Provide the [x, y] coordinate of the cell's center where the given text is located.  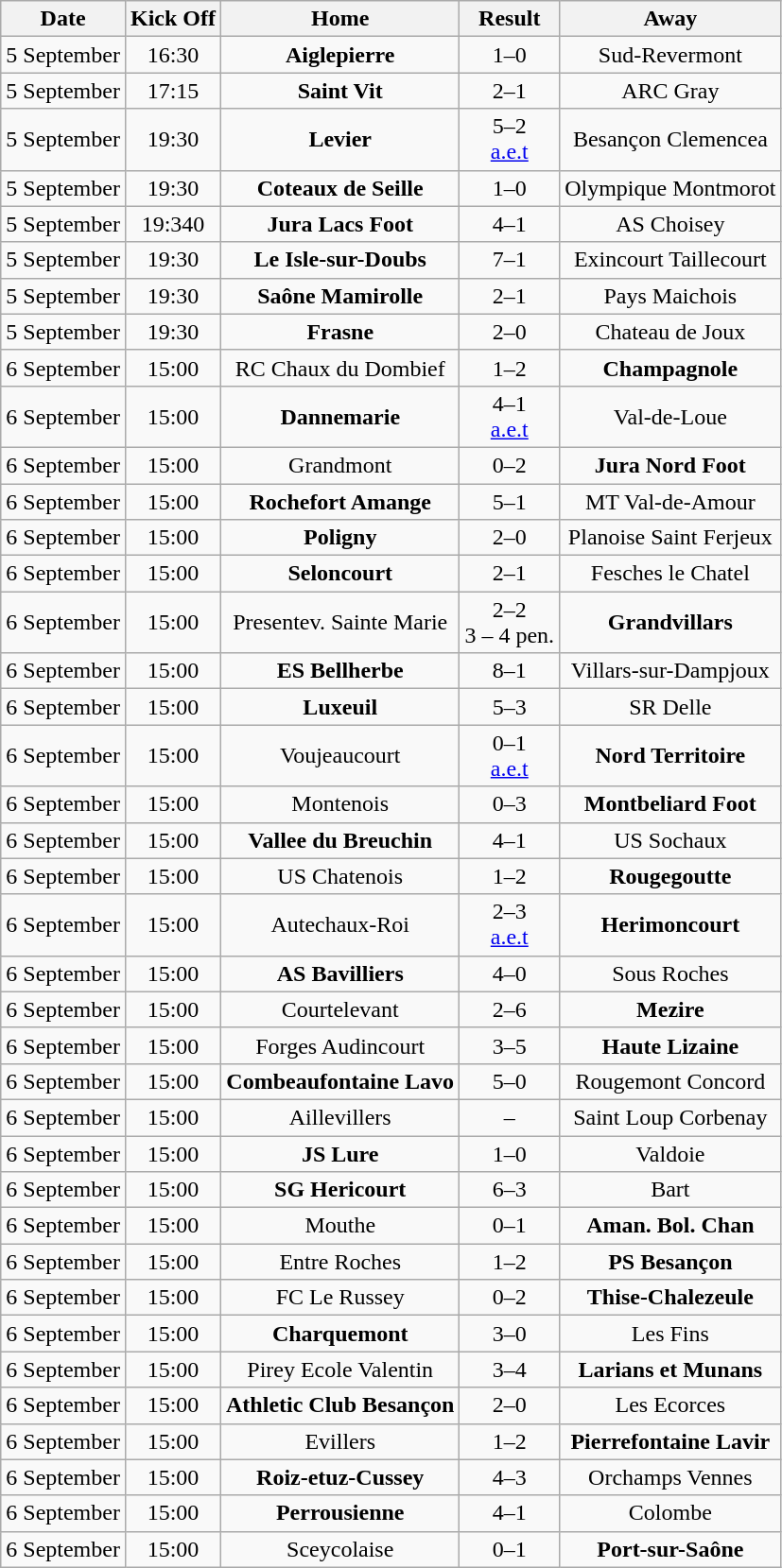
Poligny [340, 538]
Entre Roches [340, 1262]
Aiglepierre [340, 55]
Saint Vit [340, 91]
4–3 [510, 1477]
JS Lure [340, 1154]
Haute Lizaine [670, 1045]
Home [340, 19]
7–1 [510, 260]
5–2 a.e.t [510, 140]
ARC Gray [670, 91]
5–3 [510, 707]
Fesches le Chatel [670, 574]
8–1 [510, 671]
Pays Maichois [670, 296]
3–0 [510, 1334]
Pierrefontaine Lavir [670, 1441]
Levier [340, 140]
US Sochaux [670, 840]
Mezire [670, 1009]
Le Isle-sur-Doubs [340, 260]
Date [63, 19]
Autechaux-Roi [340, 924]
Athletic Club Besançon [340, 1405]
19:340 [172, 224]
Villars-sur-Dampjoux [670, 671]
– [510, 1117]
Olympique Montmorot [670, 188]
Nord Territoire [670, 756]
Planoise Saint Ferjeux [670, 538]
Jura Lacs Foot [340, 224]
AS Choisey [670, 224]
Larians et Munans [670, 1370]
Combeaufontaine Lavo [340, 1081]
Saint Loup Corbenay [670, 1117]
US Chatenois [340, 876]
Luxeuil [340, 707]
Les Ecorces [670, 1405]
Result [510, 19]
Frasne [340, 332]
Aman. Bol. Chan [670, 1226]
16:30 [172, 55]
Chateau de Joux [670, 332]
Roiz-etuz-Cussey [340, 1477]
Besançon Clemencea [670, 140]
0–3 [510, 804]
5–1 [510, 502]
Exincourt Taillecourt [670, 260]
ES Bellherbe [340, 671]
SG Hericourt [340, 1190]
2–6 [510, 1009]
Jura Nord Foot [670, 465]
Rougemont Concord [670, 1081]
Thise-Chalezeule [670, 1298]
Saône Mamirolle [340, 296]
Away [670, 19]
AS Bavilliers [340, 974]
3–4 [510, 1370]
Grandmont [340, 465]
Bart [670, 1190]
6–3 [510, 1190]
Courtelevant [340, 1009]
Vallee du Breuchin [340, 840]
MT Val-de-Amour [670, 502]
PS Besançon [670, 1262]
Perrousienne [340, 1513]
Presentev. Sainte Marie [340, 622]
Rougegoutte [670, 876]
Charquemont [340, 1334]
Grandvillars [670, 622]
Orchamps Vennes [670, 1477]
Forges Audincourt [340, 1045]
Sud-Revermont [670, 55]
Rochefort Amange [340, 502]
Colombe [670, 1513]
Val-de-Loue [670, 416]
Voujeaucourt [340, 756]
RC Chaux du Dombief [340, 368]
Les Fins [670, 1334]
SR Delle [670, 707]
Sceycolaise [340, 1549]
0–1 a.e.t [510, 756]
Kick Off [172, 19]
Coteaux de Seille [340, 188]
Pirey Ecole Valentin [340, 1370]
5–0 [510, 1081]
Evillers [340, 1441]
Champagnole [670, 368]
2–3 a.e.t [510, 924]
2–2 3 – 4 pen. [510, 622]
Montbeliard Foot [670, 804]
Herimoncourt [670, 924]
Port-sur-Saône [670, 1549]
4–0 [510, 974]
3–5 [510, 1045]
4–1 a.e.t [510, 416]
Mouthe [340, 1226]
Seloncourt [340, 574]
Dannemarie [340, 416]
Aillevillers [340, 1117]
Valdoie [670, 1154]
FC Le Russey [340, 1298]
17:15 [172, 91]
Sous Roches [670, 974]
Montenois [340, 804]
